Capture the cell that displays the provided text and extract its [x, y] central coordinate. 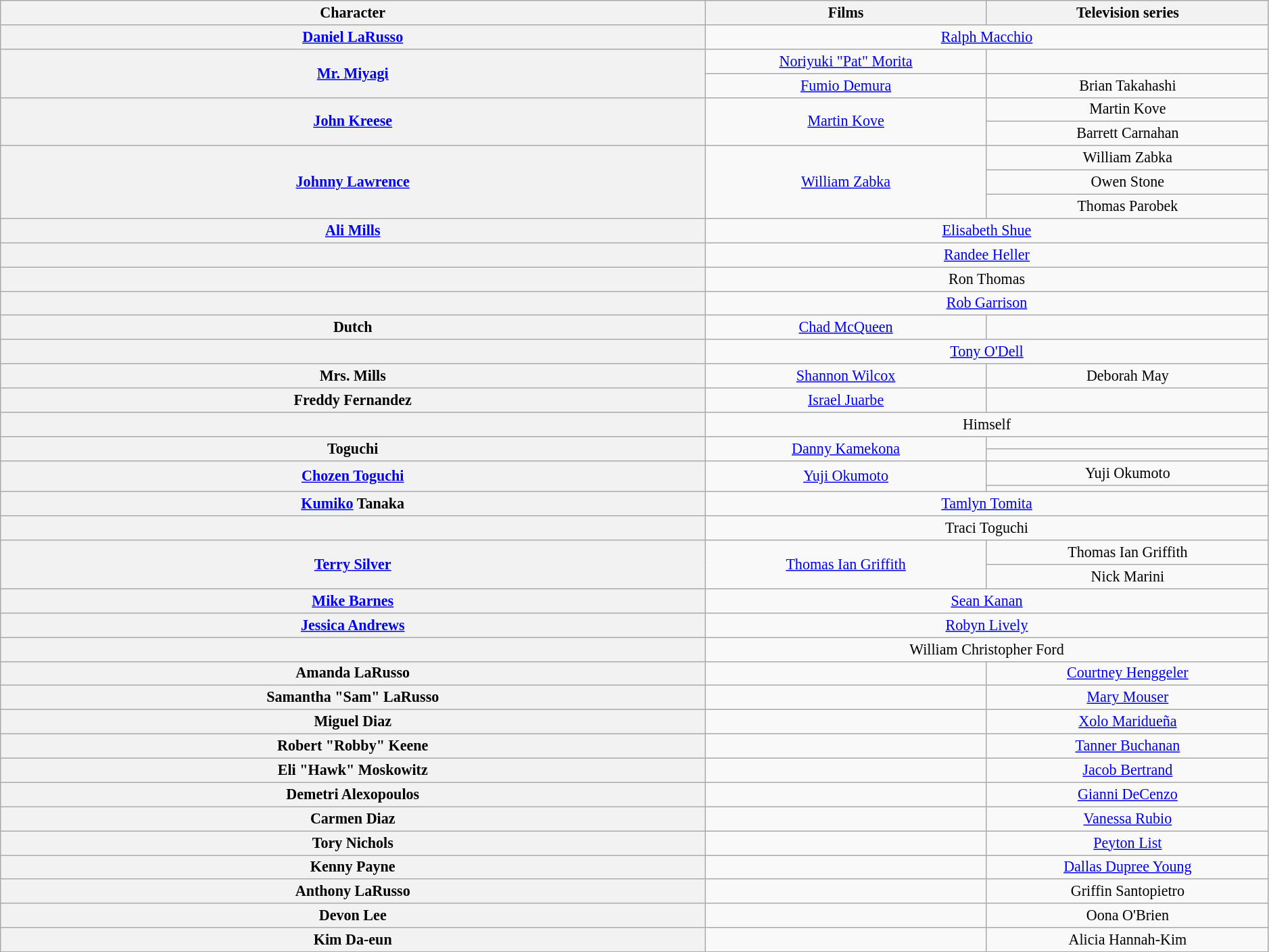
Dallas Dupree Young [1128, 867]
Eli "Hawk" Moskowitz [353, 770]
Daniel LaRusso [353, 37]
Television series [1128, 12]
Peyton List [1128, 842]
Owen Stone [1128, 182]
Jacob Bertrand [1128, 770]
Deborah May [1128, 376]
Robert "Robby" Keene [353, 746]
Kenny Payne [353, 867]
Ali Mills [353, 231]
Sean Kanan [987, 600]
Character [353, 12]
Kim Da-eun [353, 940]
Films [846, 12]
Devon Lee [353, 915]
Shannon Wilcox [846, 376]
Nick Marini [1128, 576]
Tony O'Dell [987, 352]
Mike Barnes [353, 600]
Freddy Fernandez [353, 400]
Dutch [353, 327]
Rob Garrison [987, 303]
Demetri Alexopoulos [353, 794]
Carmen Diaz [353, 819]
Fumio Demura [846, 85]
Robyn Lively [987, 625]
Toguchi [353, 448]
Brian Takahashi [1128, 85]
Thomas Parobek [1128, 206]
Tory Nichols [353, 842]
Noriyuki "Pat" Morita [846, 61]
Ralph Macchio [987, 37]
Kumiko Tanaka [353, 504]
Gianni DeCenzo [1128, 794]
Tanner Buchanan [1128, 746]
Elisabeth Shue [987, 231]
Israel Juarbe [846, 400]
Xolo Maridueña [1128, 721]
Miguel Diaz [353, 721]
Chozen Toguchi [353, 476]
Himself [987, 424]
Danny Kamekona [846, 448]
Alicia Hannah-Kim [1128, 940]
Jessica Andrews [353, 625]
Tamlyn Tomita [987, 504]
John Kreese [353, 122]
Randee Heller [987, 255]
William Christopher Ford [987, 649]
Anthony LaRusso [353, 891]
Johnny Lawrence [353, 181]
Vanessa Rubio [1128, 819]
Barrett Carnahan [1128, 134]
Oona O'Brien [1128, 915]
Traci Toguchi [987, 528]
Griffin Santopietro [1128, 891]
Samantha "Sam" LaRusso [353, 698]
Ron Thomas [987, 279]
Mary Mouser [1128, 698]
Courtney Henggeler [1128, 673]
Terry Silver [353, 565]
Amanda LaRusso [353, 673]
Mr. Miyagi [353, 73]
Mrs. Mills [353, 376]
Chad McQueen [846, 327]
